Locate the cell with the specified text and output its [X, Y] center coordinate. 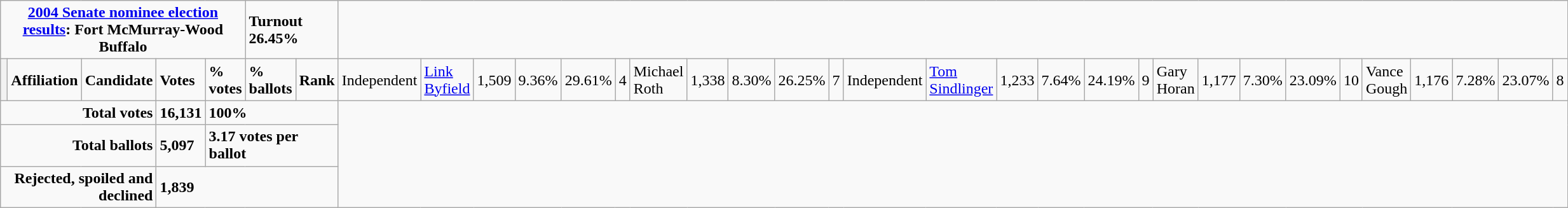
29.61% [589, 80]
4 [623, 80]
Gary Horan [1176, 80]
Affiliation [44, 80]
Michael Roth [658, 80]
7.30% [1262, 80]
1,338 [708, 80]
% votes [225, 80]
% ballots [271, 80]
2004 Senate nominee election results: Fort McMurray-Wood Buffalo [123, 30]
10 [1351, 80]
Link Byfield [447, 80]
1,839 [247, 187]
26.25% [802, 80]
3.17 votes per ballot [272, 145]
100% [272, 113]
7.28% [1476, 80]
1,509 [494, 80]
1,177 [1219, 80]
Votes [181, 80]
9 [1145, 80]
1,176 [1431, 80]
Turnout 26.45% [292, 30]
23.09% [1313, 80]
1,233 [1017, 80]
Vance Gough [1386, 80]
Tom Sindlinger [961, 80]
9.36% [538, 80]
5,097 [181, 145]
Rejected, spoiled and declined [79, 187]
Total votes [79, 113]
16,131 [181, 113]
Candidate [119, 80]
23.07% [1525, 80]
7.64% [1061, 80]
24.19% [1111, 80]
8 [1560, 80]
7 [836, 80]
8.30% [751, 80]
Total ballots [79, 145]
Rank [317, 80]
